Locate the cell with the specified text and output its (x, y) center coordinate. 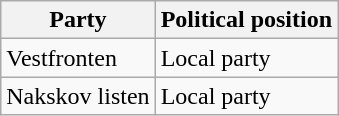
Vestfronten (78, 58)
Party (78, 20)
Nakskov listen (78, 96)
Political position (246, 20)
